From the cell containing the given text, extract its center point as [X, Y] coordinate. 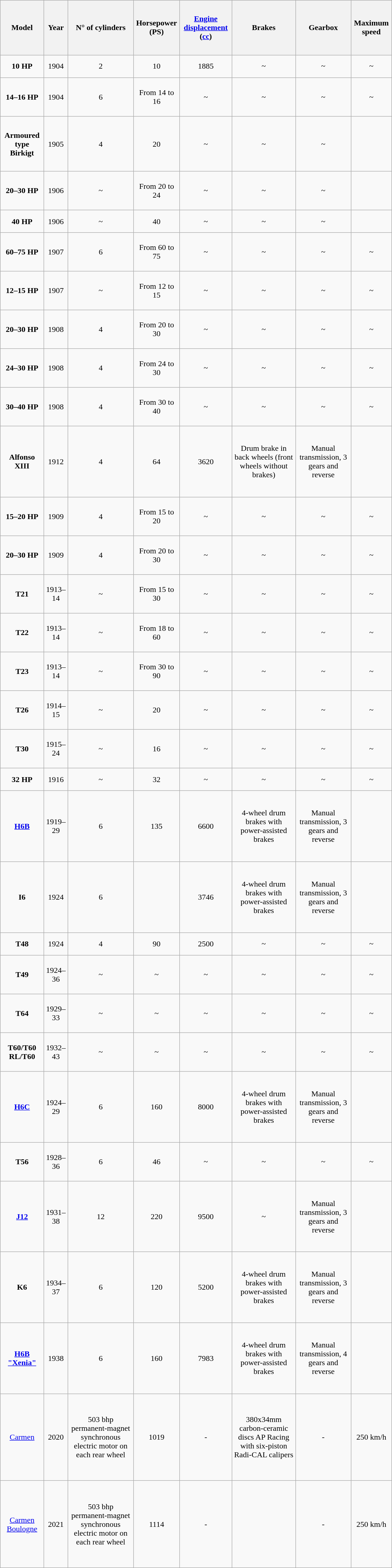
10 [157, 67]
T23 [22, 672]
2 [101, 67]
N° of cylinders [101, 28]
120 [157, 1287]
From 24 to 30 [157, 368]
Brakes [264, 28]
Year [56, 28]
T22 [22, 632]
10 HP [22, 67]
From 14 to 16 [157, 97]
6600 [206, 826]
1916 [56, 779]
24–30 HP [22, 368]
1114 [157, 1524]
T26 [22, 710]
Carmen Boulogne [22, 1524]
1924–29 [56, 1107]
1934–37 [56, 1287]
1928–36 [56, 1162]
Horsepower (PS) [157, 28]
J12 [22, 1217]
1938 [56, 1358]
From 18 to 60 [157, 632]
1929–33 [56, 1013]
From 15 to 20 [157, 517]
From 20 to 24 [157, 191]
60–75 HP [22, 252]
Maximum speed [371, 28]
3620 [206, 462]
From 12 to 15 [157, 291]
Drum brake in back wheels (front wheels without brakes) [264, 462]
40 [157, 221]
2020 [56, 1437]
T49 [22, 975]
380x34mm carbon-ceramic discs AP Racing with six-piston Radi-CAL calipers [264, 1437]
14–16 HP [22, 97]
64 [157, 462]
1914–15 [56, 710]
T48 [22, 944]
T30 [22, 749]
Armoured type Birkigt [22, 144]
H6B "Xenia" [22, 1358]
Engine displacement (cc) [206, 28]
K6 [22, 1287]
30–40 HP [22, 407]
1931–38 [56, 1217]
15–20 HP [22, 517]
Model [22, 28]
9500 [206, 1217]
1905 [56, 144]
1919–29 [56, 826]
135 [157, 826]
2500 [206, 944]
16 [157, 749]
From 60 to 75 [157, 252]
T64 [22, 1013]
H6C [22, 1107]
T60/T60 RL/T60 [22, 1052]
1912 [56, 462]
From 15 to 30 [157, 594]
2021 [56, 1524]
32 HP [22, 779]
Carmen [22, 1437]
5200 [206, 1287]
1924–36 [56, 975]
1019 [157, 1437]
32 [157, 779]
T56 [22, 1162]
12 [101, 1217]
Manual transmission, 4 gears and reverse [323, 1358]
90 [157, 944]
T21 [22, 594]
From 30 to 40 [157, 407]
Gearbox [323, 28]
1885 [206, 67]
220 [157, 1217]
7983 [206, 1358]
1932–43 [56, 1052]
12–15 HP [22, 291]
Alfonso XIII [22, 462]
1915–24 [56, 749]
8000 [206, 1107]
40 HP [22, 221]
H6B [22, 826]
I6 [22, 897]
46 [157, 1162]
3746 [206, 897]
From 30 to 90 [157, 672]
